Return the (X, Y) coordinate for the center point of the cell that contains the specified text.  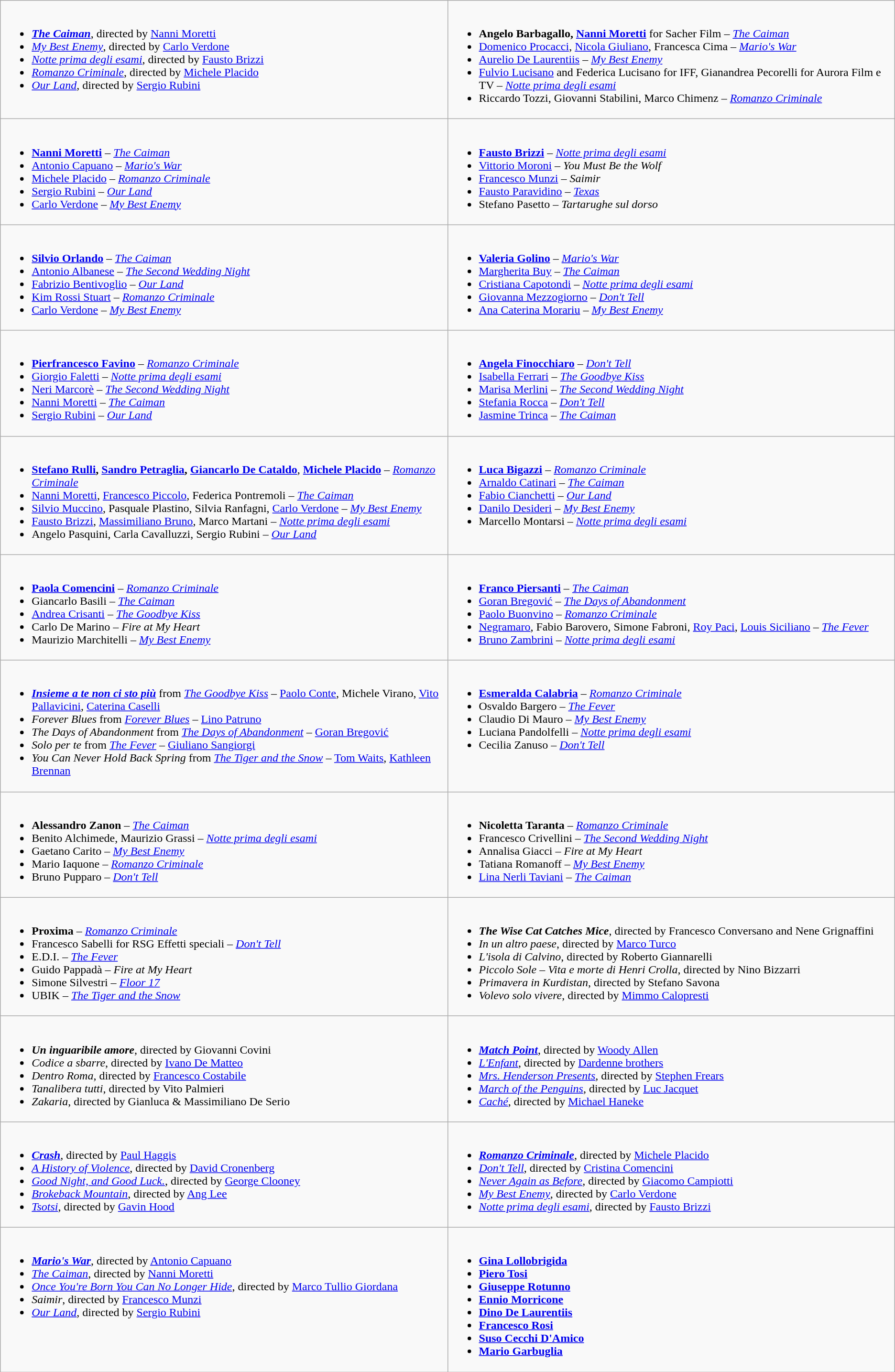
Gina LollobrigidaPiero TosiGiuseppe RotunnoEnnio MorriconeDino De LaurentiisFrancesco RosiSuso Cecchi D'AmicoMario Garbuglia (671, 1299)
Nanni Moretti – The CaimanAntonio Capuano – Mario's WarMichele Placido – Romanzo CriminaleSergio Rubini – Our LandCarlo Verdone – My Best Enemy (224, 172)
